Detect which cell encompasses the target text, then output its [x, y] center coordinate. 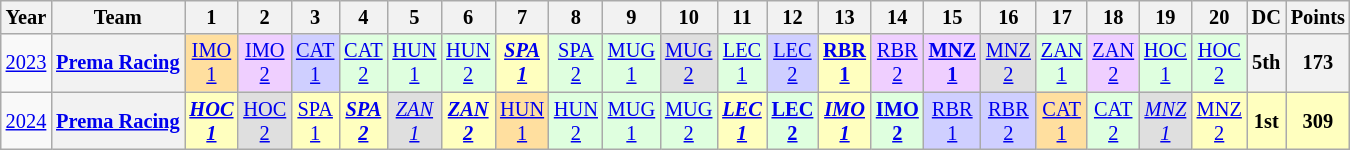
13 [844, 17]
DC [1266, 17]
309 [1318, 121]
15 [952, 17]
6 [468, 17]
2 [264, 17]
Points [1318, 17]
5 [414, 17]
4 [363, 17]
7 [522, 17]
173 [1318, 63]
18 [1113, 17]
3 [315, 17]
14 [898, 17]
2023 [26, 63]
20 [1220, 17]
19 [1166, 17]
12 [793, 17]
5th [1266, 63]
2024 [26, 121]
8 [576, 17]
Year [26, 17]
1st [1266, 121]
10 [688, 17]
9 [632, 17]
17 [1062, 17]
1 [211, 17]
16 [1008, 17]
Team [118, 17]
11 [742, 17]
